For the text-containing cell, return its midpoint in (x, y) coordinate format. 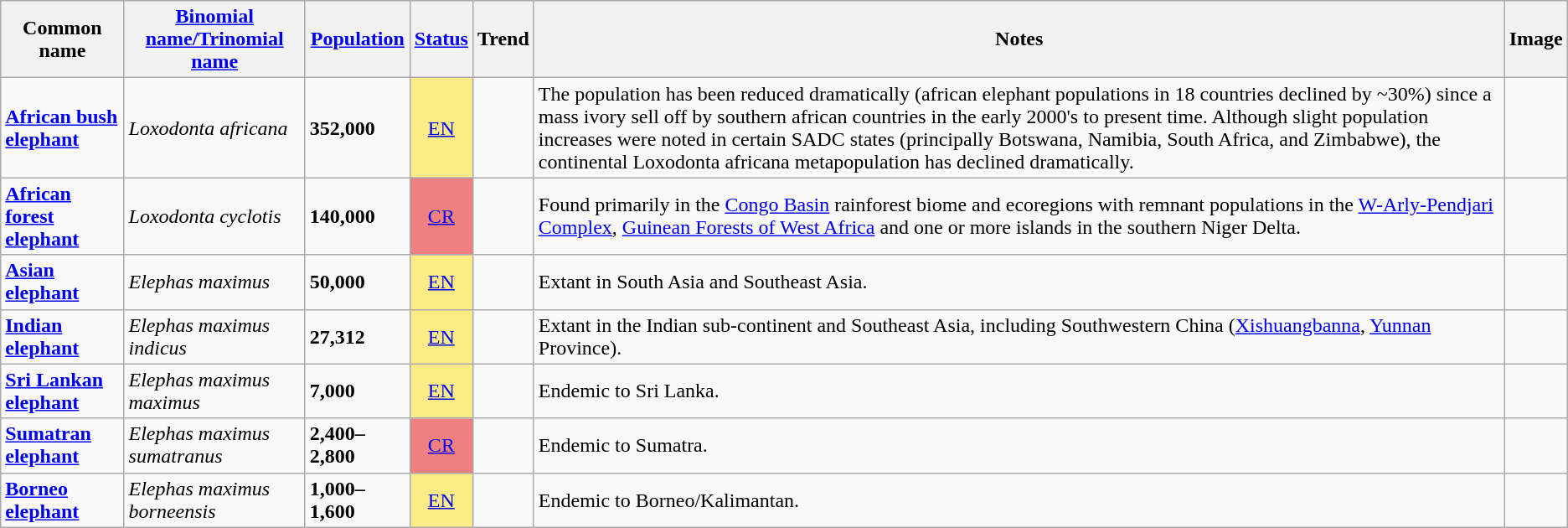
Elephas maximus (214, 282)
1,000–1,600 (357, 500)
27,312 (357, 337)
Elephas maximus borneensis (214, 500)
7,000 (357, 391)
Sumatran elephant (62, 446)
2,400–2,800 (357, 446)
Endemic to Borneo/Kalimantan. (1019, 500)
Common name (62, 39)
African forest elephant (62, 216)
Extant in South Asia and Southeast Asia. (1019, 282)
Status (441, 39)
Asian elephant (62, 282)
Image (1536, 39)
Binomial name/Trinomial name (214, 39)
Elephas maximus maximus (214, 391)
Loxodonta africana (214, 127)
Endemic to Sri Lanka. (1019, 391)
African bush elephant (62, 127)
Endemic to Sumatra. (1019, 446)
352,000 (357, 127)
Sri Lankan elephant (62, 391)
Extant in the Indian sub-continent and Southeast Asia, including Southwestern China (Xishuangbanna, Yunnan Province). (1019, 337)
Population (357, 39)
50,000 (357, 282)
Loxodonta cyclotis (214, 216)
Notes (1019, 39)
Elephas maximus sumatranus (214, 446)
Borneo elephant (62, 500)
140,000 (357, 216)
Indian elephant (62, 337)
Elephas maximus indicus (214, 337)
Trend (503, 39)
